For the text-containing cell, return its midpoint in (x, y) coordinate format. 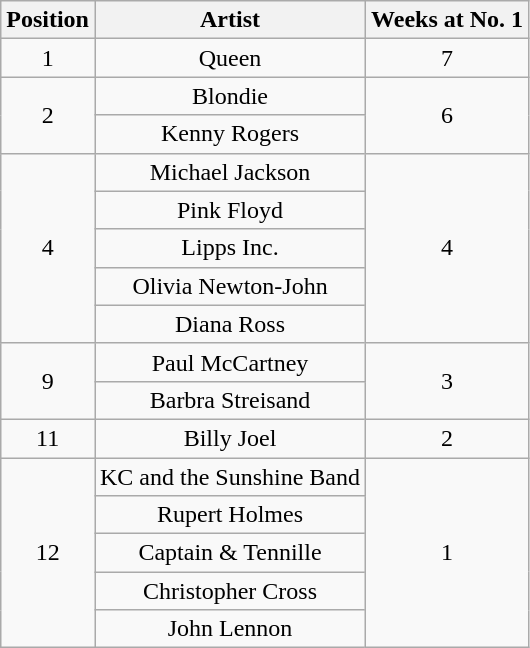
Kenny Rogers (230, 134)
Diana Ross (230, 324)
Billy Joel (230, 438)
Blondie (230, 96)
Queen (230, 58)
3 (448, 381)
7 (448, 58)
John Lennon (230, 629)
9 (48, 381)
Lipps Inc. (230, 248)
Rupert Holmes (230, 515)
Olivia Newton-John (230, 286)
Paul McCartney (230, 362)
Weeks at No. 1 (448, 20)
11 (48, 438)
Artist (230, 20)
Michael Jackson (230, 172)
KC and the Sunshine Band (230, 477)
12 (48, 553)
Pink Floyd (230, 210)
Christopher Cross (230, 591)
6 (448, 115)
Position (48, 20)
Captain & Tennille (230, 553)
Barbra Streisand (230, 400)
